Search for the cell housing the specified text and yield its (X, Y) center coordinate. 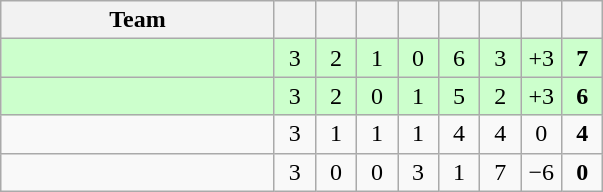
5 (460, 96)
−6 (542, 172)
Team (138, 20)
